Provide the (X, Y) coordinate of the cell's center where the given text is located.  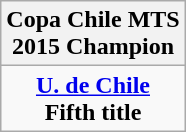
Copa Chile MTS2015 Champion (93, 34)
U. de ChileFifth title (93, 98)
